Provide the (X, Y) coordinate of the cell's center where the given text is located.  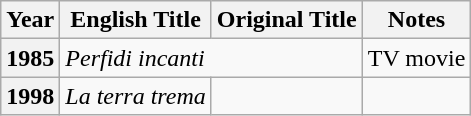
1998 (30, 96)
TV movie (416, 58)
English Title (136, 20)
Original Title (286, 20)
Perfidi incanti (211, 58)
Notes (416, 20)
1985 (30, 58)
La terra trema (136, 96)
Year (30, 20)
